Output the (X, Y) coordinate of the center of the cell containing the given text.  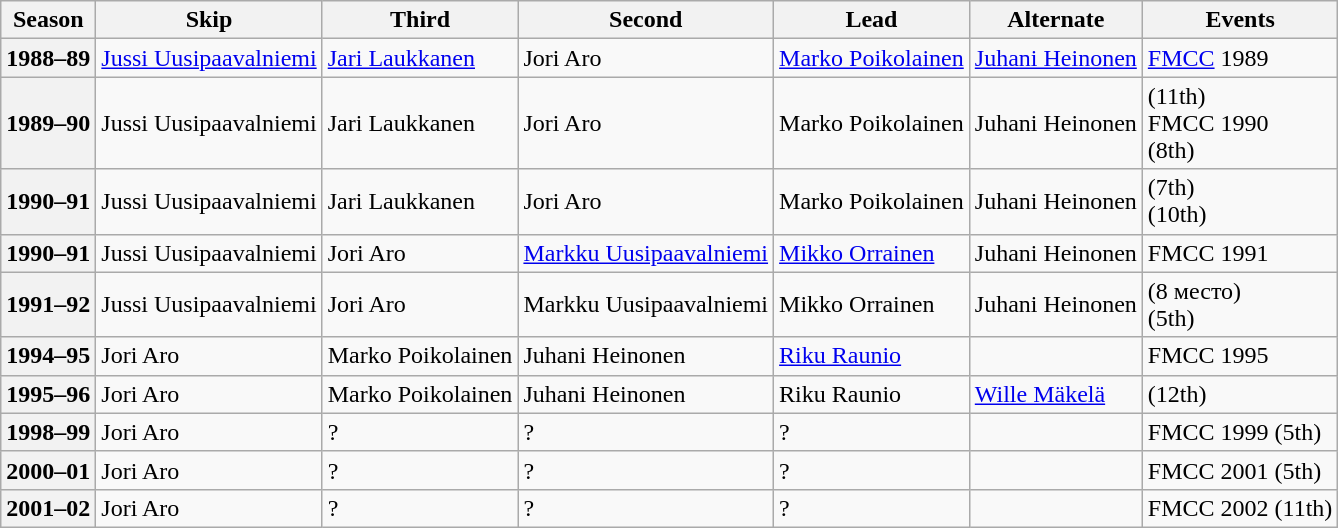
Events (1240, 20)
FMCC 1991 (1240, 253)
1995–96 (48, 394)
(11th)FMCC 1990 (8th) (1240, 123)
(7th) (10th) (1240, 202)
(8 место) (5th) (1240, 304)
1994–95 (48, 356)
Season (48, 20)
FMCC 1999 (5th) (1240, 432)
Second (646, 20)
Skip (209, 20)
2000–01 (48, 470)
Lead (872, 20)
FMCC 2001 (5th) (1240, 470)
1991–92 (48, 304)
1988–89 (48, 58)
Alternate (1056, 20)
FMCC 1995 (1240, 356)
FMCC 2002 (11th) (1240, 508)
1989–90 (48, 123)
2001–02 (48, 508)
(12th) (1240, 394)
Wille Mäkelä (1056, 394)
1998–99 (48, 432)
Third (420, 20)
FMCC 1989 (1240, 58)
